Determine the [X, Y] coordinate at the center of the cell enclosing the given text.  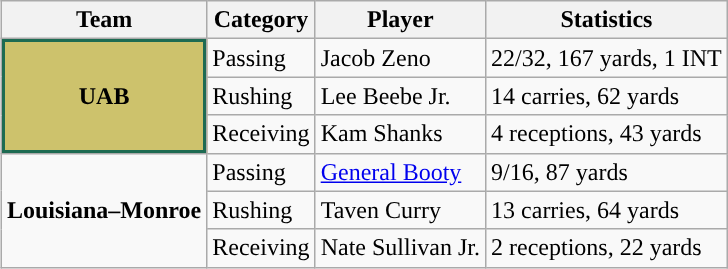
4 receptions, 43 yards [607, 134]
UAB [104, 96]
General Booty [400, 172]
Nate Sullivan Jr. [400, 248]
14 carries, 62 yards [607, 96]
Jacob Zeno [400, 58]
Team [104, 20]
Taven Curry [400, 210]
Category [261, 20]
2 receptions, 22 yards [607, 248]
22/32, 167 yards, 1 INT [607, 58]
Louisiana–Monroe [104, 210]
Lee Beebe Jr. [400, 96]
Player [400, 20]
13 carries, 64 yards [607, 210]
Statistics [607, 20]
Kam Shanks [400, 134]
9/16, 87 yards [607, 172]
